Return (X, Y) of the center of cell containing provided text 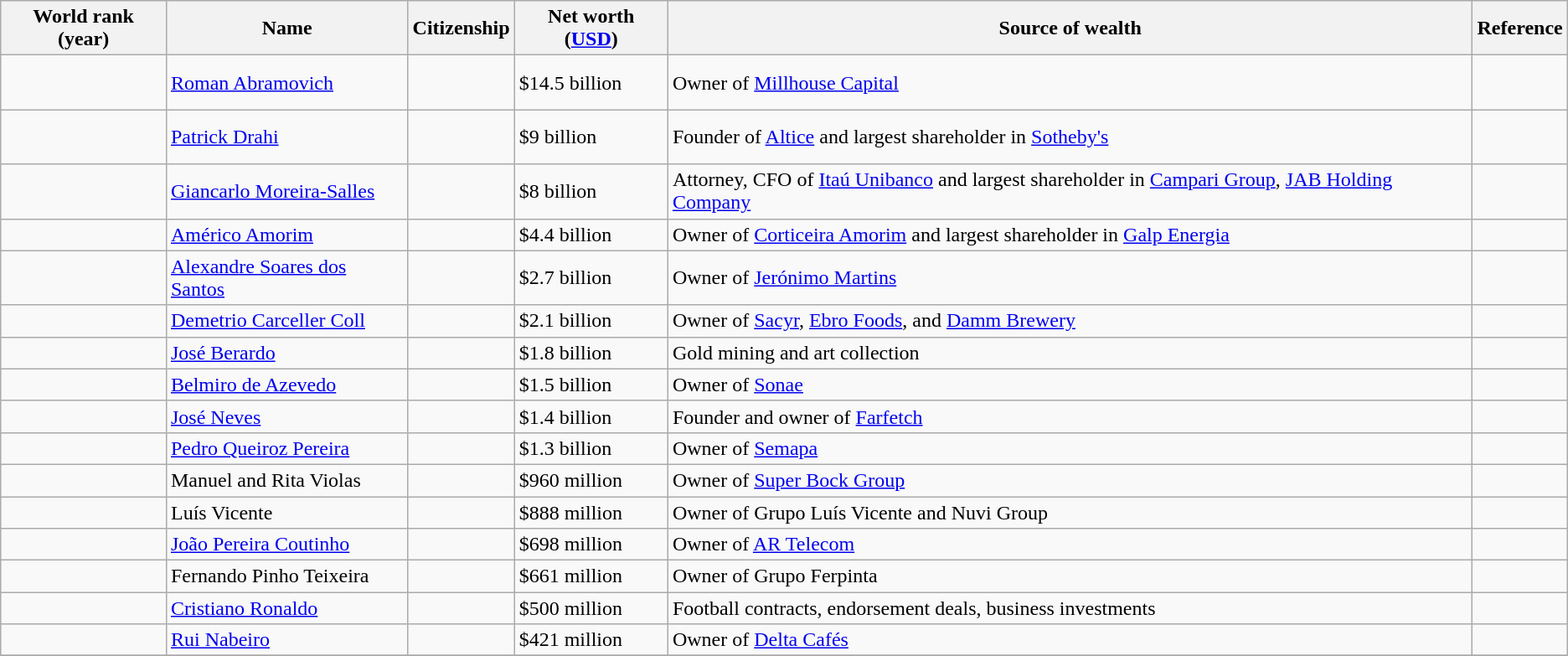
Owner of Grupo Ferpinta (1070, 576)
Owner of Sonae (1070, 385)
Owner of Jerónimo Martins (1070, 278)
Rui Nabeiro (286, 640)
$4.4 billion (591, 235)
Source of wealth (1070, 28)
Giancarlo Moreira-Salles (286, 191)
Owner of Corticeira Amorim and largest shareholder in Galp Energia (1070, 235)
Reference (1519, 28)
Belmiro de Azevedo (286, 385)
$960 million (591, 480)
$661 million (591, 576)
Demetrio Carceller Coll (286, 321)
Name (286, 28)
Roman Abramovich (286, 82)
Owner of AR Telecom (1070, 545)
Alexandre Soares dos Santos (286, 278)
$8 billion (591, 191)
$2.1 billion (591, 321)
João Pereira Coutinho (286, 545)
Net worth (USD) (591, 28)
Manuel and Rita Violas (286, 480)
Luís Vicente (286, 512)
Owner of Grupo Luís Vicente and Nuvi Group (1070, 512)
Pedro Queiroz Pereira (286, 448)
$1.4 billion (591, 416)
$1.8 billion (591, 353)
$698 million (591, 545)
Gold mining and art collection (1070, 353)
Football contracts, endorsement deals, business investments (1070, 608)
Founder of Altice and largest shareholder in Sotheby's (1070, 137)
Owner of Sacyr, Ebro Foods, and Damm Brewery (1070, 321)
$14.5 billion (591, 82)
$9 billion (591, 137)
$421 million (591, 640)
World rank (year) (84, 28)
Attorney, CFO of Itaú Unibanco and largest shareholder in Campari Group, JAB Holding Company (1070, 191)
Owner of Millhouse Capital (1070, 82)
Owner of Super Bock Group (1070, 480)
Founder and owner of Farfetch (1070, 416)
$1.5 billion (591, 385)
Fernando Pinho Teixeira (286, 576)
Owner of Delta Cafés (1070, 640)
Patrick Drahi (286, 137)
$1.3 billion (591, 448)
Owner of Semapa (1070, 448)
José Neves (286, 416)
$888 million (591, 512)
Cristiano Ronaldo (286, 608)
$500 million (591, 608)
$2.7 billion (591, 278)
José Berardo (286, 353)
Américo Amorim (286, 235)
Citizenship (461, 28)
